Identify which cell holds the provided text, then report its [x, y] central coordinate. 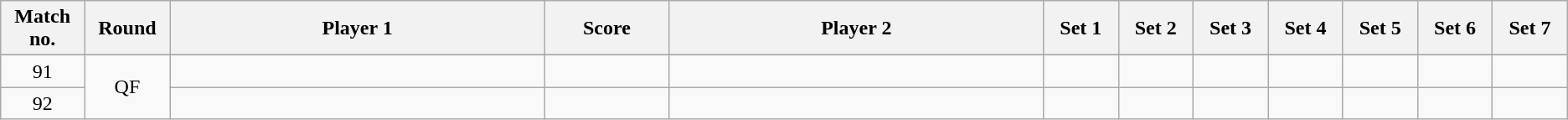
Player 2 [856, 29]
91 [43, 71]
Match no. [43, 29]
Set 6 [1454, 29]
Set 7 [1529, 29]
Set 1 [1081, 29]
QF [127, 87]
Round [127, 29]
Set 4 [1305, 29]
Player 1 [357, 29]
Score [606, 29]
Set 2 [1156, 29]
Set 3 [1230, 29]
Set 5 [1380, 29]
92 [43, 103]
